Scan for the cell matching the given text and deliver its [x, y] coordinate at center. 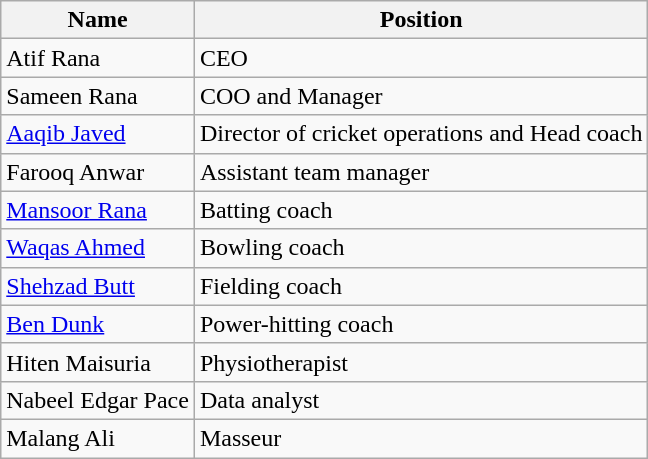
Mansoor Rana [98, 210]
Aaqib Javed [98, 134]
Ben Dunk [98, 324]
Atif Rana [98, 58]
Power-hitting coach [421, 324]
Waqas Ahmed [98, 248]
Malang Ali [98, 438]
Physiotherapist [421, 362]
Name [98, 20]
Farooq Anwar [98, 172]
Director of cricket operations and Head coach [421, 134]
Data analyst [421, 400]
Batting coach [421, 210]
Fielding coach [421, 286]
Hiten Maisuria [98, 362]
Position [421, 20]
Assistant team manager [421, 172]
Nabeel Edgar Pace [98, 400]
Sameen Rana [98, 96]
Bowling coach [421, 248]
Masseur [421, 438]
COO and Manager [421, 96]
Shehzad Butt [98, 286]
CEO [421, 58]
